Locate the cell with the specified text and output its (X, Y) center coordinate. 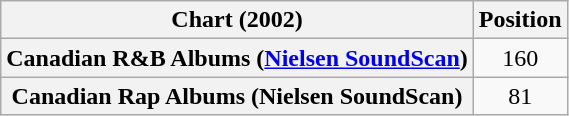
Canadian R&B Albums (Nielsen SoundScan) (238, 58)
Chart (2002) (238, 20)
Canadian Rap Albums (Nielsen SoundScan) (238, 96)
81 (520, 96)
160 (520, 58)
Position (520, 20)
